Scan for the cell matching the given text and deliver its (X, Y) coordinate at center. 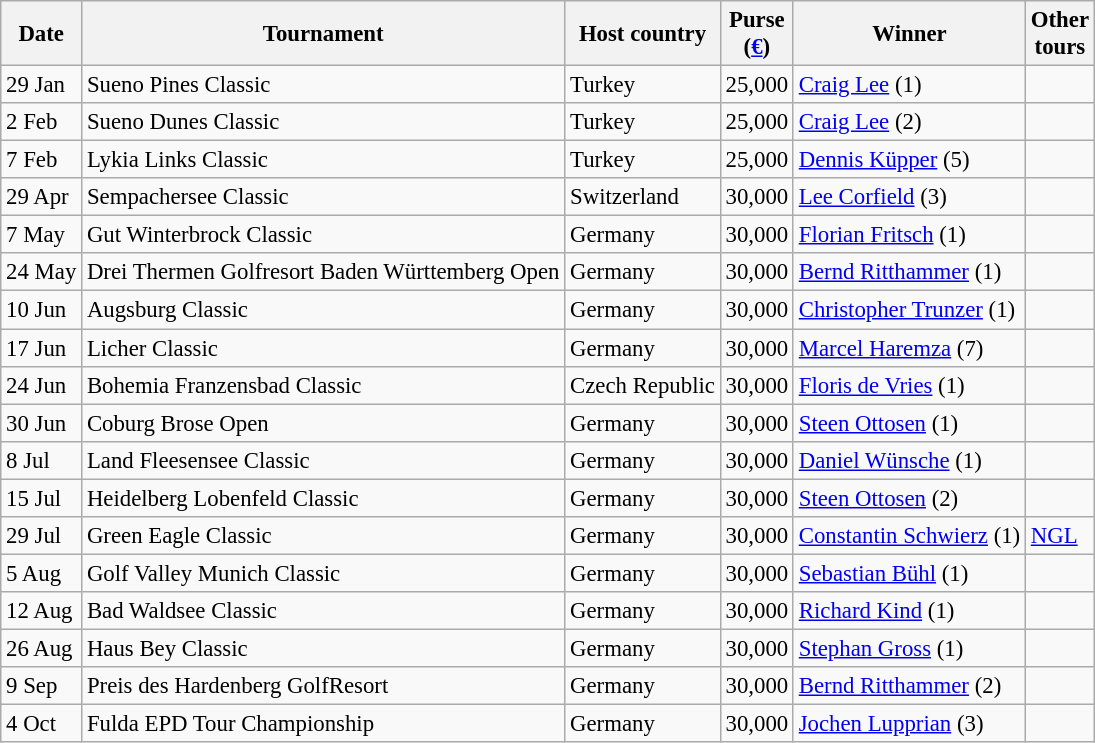
Bernd Ritthammer (1) (909, 273)
Heidelberg Lobenfeld Classic (324, 498)
Sueno Dunes Classic (324, 122)
Marcel Haremza (7) (909, 348)
Bad Waldsee Classic (324, 611)
Fulda EPD Tour Championship (324, 724)
Craig Lee (2) (909, 122)
Craig Lee (1) (909, 85)
Host country (642, 34)
9 Sep (42, 686)
Stephan Gross (1) (909, 648)
12 Aug (42, 611)
Daniel Wünsche (1) (909, 460)
Bohemia Franzensbad Classic (324, 385)
Lykia Links Classic (324, 160)
10 Jun (42, 310)
Purse(€) (756, 34)
Licher Classic (324, 348)
4 Oct (42, 724)
Coburg Brose Open (324, 423)
Preis des Hardenberg GolfResort (324, 686)
Dennis Küpper (5) (909, 160)
30 Jun (42, 423)
NGL (1060, 536)
24 May (42, 273)
Florian Fritsch (1) (909, 235)
Golf Valley Munich Classic (324, 573)
24 Jun (42, 385)
Tournament (324, 34)
17 Jun (42, 348)
Sebastian Bühl (1) (909, 573)
Steen Ottosen (1) (909, 423)
Sueno Pines Classic (324, 85)
Steen Ottosen (2) (909, 498)
Gut Winterbrock Classic (324, 235)
Othertours (1060, 34)
29 Jan (42, 85)
Sempachersee Classic (324, 197)
Switzerland (642, 197)
2 Feb (42, 122)
Richard Kind (1) (909, 611)
29 Apr (42, 197)
Floris de Vries (1) (909, 385)
Winner (909, 34)
26 Aug (42, 648)
Jochen Lupprian (3) (909, 724)
Lee Corfield (3) (909, 197)
Czech Republic (642, 385)
8 Jul (42, 460)
Land Fleesensee Classic (324, 460)
15 Jul (42, 498)
Christopher Trunzer (1) (909, 310)
Date (42, 34)
7 Feb (42, 160)
5 Aug (42, 573)
Drei Thermen Golfresort Baden Württemberg Open (324, 273)
Augsburg Classic (324, 310)
Green Eagle Classic (324, 536)
Haus Bey Classic (324, 648)
29 Jul (42, 536)
7 May (42, 235)
Bernd Ritthammer (2) (909, 686)
Constantin Schwierz (1) (909, 536)
